Output the [X, Y] coordinate of the center of the cell containing the given text.  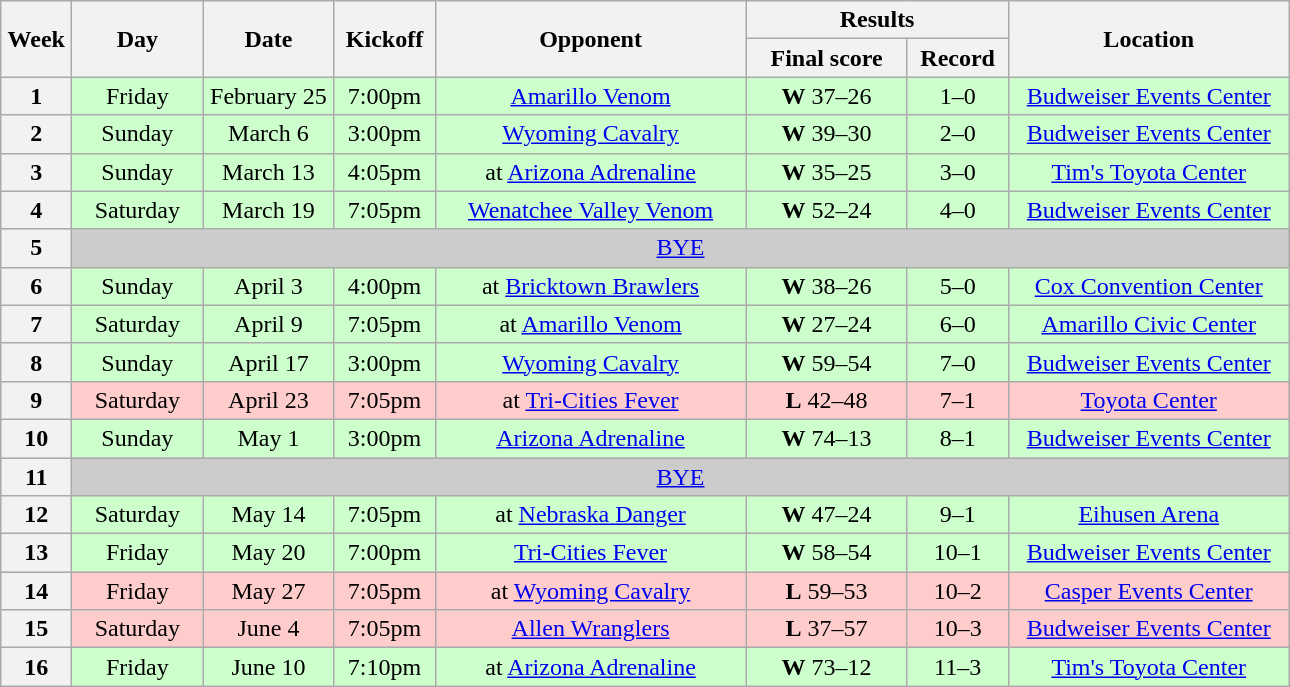
W 39–30 [826, 134]
Casper Events Center [1148, 591]
March 19 [268, 210]
L 59–53 [826, 591]
7–0 [958, 362]
10 [36, 438]
5 [36, 248]
6–0 [958, 324]
2–0 [958, 134]
Week [36, 39]
14 [36, 591]
W 58–54 [826, 553]
4 [36, 210]
1 [36, 96]
10–2 [958, 591]
Record [958, 58]
June 4 [268, 629]
Final score [826, 58]
W 59–54 [826, 362]
Opponent [590, 39]
Day [138, 39]
L 37–57 [826, 629]
April 17 [268, 362]
Tri-Cities Fever [590, 553]
7–1 [958, 400]
Kickoff [384, 39]
Eihusen Arena [1148, 515]
April 23 [268, 400]
7 [36, 324]
3 [36, 172]
W 27–24 [826, 324]
10–1 [958, 553]
W 47–24 [826, 515]
9 [36, 400]
Results [877, 20]
June 10 [268, 667]
April 3 [268, 286]
at Amarillo Venom [590, 324]
15 [36, 629]
7:10pm [384, 667]
13 [36, 553]
16 [36, 667]
Amarillo Venom [590, 96]
4–0 [958, 210]
February 25 [268, 96]
11 [36, 477]
4:00pm [384, 286]
W 37–26 [826, 96]
6 [36, 286]
5–0 [958, 286]
L 42–48 [826, 400]
12 [36, 515]
at Tri-Cities Fever [590, 400]
W 52–24 [826, 210]
May 1 [268, 438]
at Nebraska Danger [590, 515]
1–0 [958, 96]
Location [1148, 39]
W 74–13 [826, 438]
Arizona Adrenaline [590, 438]
at Wyoming Cavalry [590, 591]
Toyota Center [1148, 400]
at Bricktown Brawlers [590, 286]
10–3 [958, 629]
8 [36, 362]
4:05pm [384, 172]
Wenatchee Valley Venom [590, 210]
9–1 [958, 515]
2 [36, 134]
May 20 [268, 553]
May 14 [268, 515]
May 27 [268, 591]
Cox Convention Center [1148, 286]
W 38–26 [826, 286]
3–0 [958, 172]
March 6 [268, 134]
Amarillo Civic Center [1148, 324]
April 9 [268, 324]
W 35–25 [826, 172]
Allen Wranglers [590, 629]
March 13 [268, 172]
8–1 [958, 438]
Date [268, 39]
11–3 [958, 667]
W 73–12 [826, 667]
